Output the (x, y) coordinate of the center of the cell containing the given text.  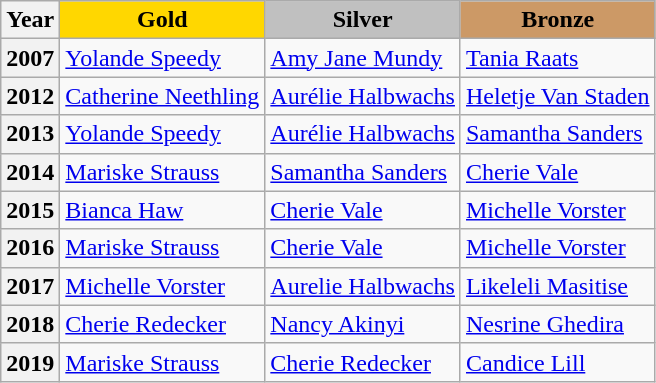
Heletje Van Staden (558, 96)
Bronze (558, 20)
Gold (162, 20)
Tania Raats (558, 58)
Aurelie Halbwachs (363, 286)
Amy Jane Mundy (363, 58)
2019 (30, 362)
Candice Lill (558, 362)
Bianca Haw (162, 210)
Nancy Akinyi (363, 324)
2016 (30, 248)
2013 (30, 134)
2018 (30, 324)
Likeleli Masitise (558, 286)
Nesrine Ghedira (558, 324)
2017 (30, 286)
Silver (363, 20)
Catherine Neethling (162, 96)
2015 (30, 210)
2012 (30, 96)
2014 (30, 172)
Year (30, 20)
2007 (30, 58)
